Detect which cell encompasses the target text, then output its [x, y] center coordinate. 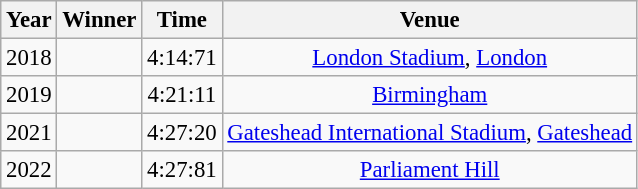
Year [29, 20]
Parliament Hill [430, 170]
4:21:11 [182, 95]
4:27:20 [182, 133]
4:14:71 [182, 58]
London Stadium, London [430, 58]
2019 [29, 95]
Winner [100, 20]
Gateshead International Stadium, Gateshead [430, 133]
2022 [29, 170]
2018 [29, 58]
Venue [430, 20]
Time [182, 20]
Birmingham [430, 95]
2021 [29, 133]
4:27:81 [182, 170]
